Identify which cell holds the provided text, then report its [X, Y] central coordinate. 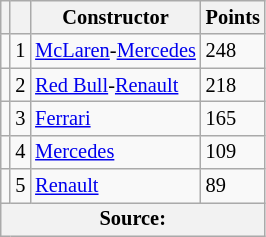
Mercedes [115, 152]
Red Bull-Renault [115, 85]
165 [233, 118]
4 [20, 152]
Renault [115, 186]
1 [20, 51]
218 [233, 85]
3 [20, 118]
248 [233, 51]
2 [20, 85]
Ferrari [115, 118]
Source: [133, 219]
McLaren-Mercedes [115, 51]
Points [233, 17]
109 [233, 152]
89 [233, 186]
5 [20, 186]
Constructor [115, 17]
